Provide the (X, Y) coordinate of the cell's center where the given text is located.  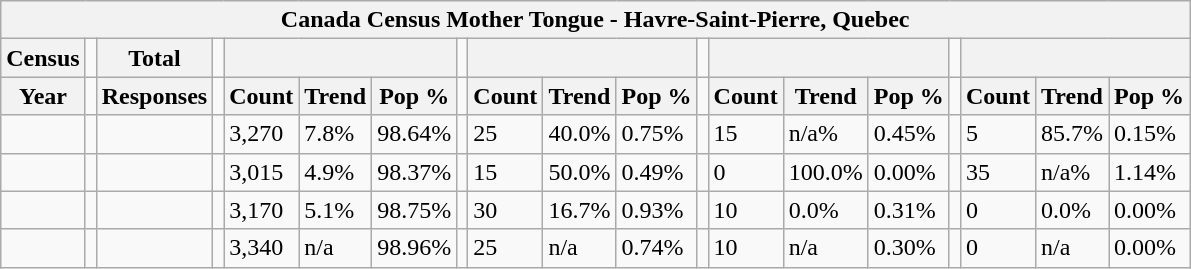
85.7% (1072, 134)
30 (506, 210)
Canada Census Mother Tongue - Havre-Saint-Pierre, Quebec (596, 20)
98.75% (414, 210)
0.45% (908, 134)
Census (43, 58)
0.74% (656, 248)
Responses (154, 96)
40.0% (580, 134)
Year (43, 96)
50.0% (580, 172)
0.93% (656, 210)
16.7% (580, 210)
3,270 (262, 134)
3,170 (262, 210)
5 (998, 134)
35 (998, 172)
98.64% (414, 134)
100.0% (826, 172)
0.15% (1148, 134)
0.30% (908, 248)
98.96% (414, 248)
3,015 (262, 172)
5.1% (336, 210)
Total (154, 58)
0.31% (908, 210)
98.37% (414, 172)
4.9% (336, 172)
3,340 (262, 248)
0.49% (656, 172)
1.14% (1148, 172)
7.8% (336, 134)
0.75% (656, 134)
